Return the [X, Y] coordinate for the center point of the cell that contains the specified text.  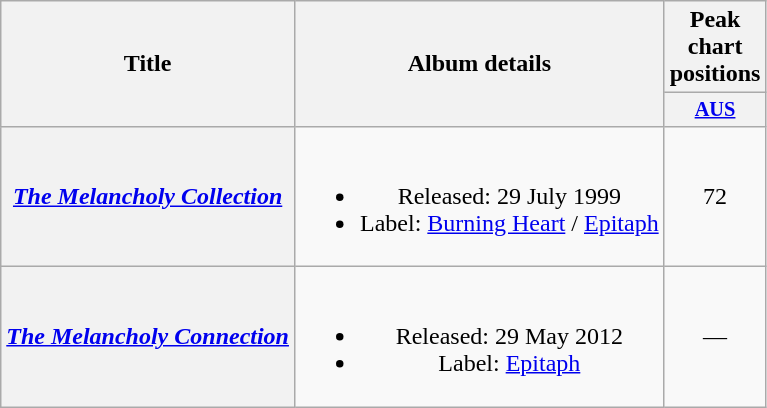
Released: 29 May 2012Label: Epitaph [479, 337]
— [715, 337]
Album details [479, 64]
Title [148, 64]
The Melancholy Collection [148, 196]
Peak chart positions [715, 47]
Released: 29 July 1999Label: Burning Heart / Epitaph [479, 196]
The Melancholy Connection [148, 337]
72 [715, 196]
AUS [715, 110]
